From the cell containing the given text, extract its center point as [X, Y] coordinate. 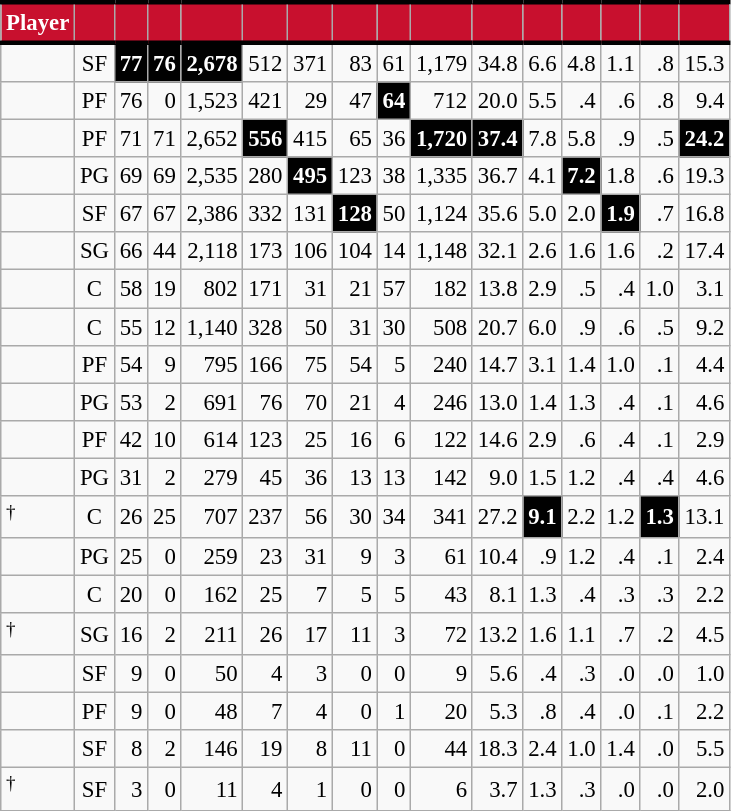
146 [212, 749]
495 [310, 176]
42 [130, 439]
23 [266, 557]
5.0 [542, 214]
47 [354, 101]
421 [266, 101]
58 [130, 289]
56 [310, 517]
1.8 [620, 176]
2,118 [212, 251]
341 [442, 517]
9.2 [704, 327]
4.5 [704, 634]
64 [394, 101]
128 [354, 214]
173 [266, 251]
7.2 [582, 176]
20.7 [497, 327]
9.1 [542, 517]
691 [212, 402]
122 [442, 439]
34.8 [497, 62]
280 [266, 176]
9.0 [497, 477]
508 [442, 327]
2.6 [542, 251]
1.5 [542, 477]
20.0 [497, 101]
1,148 [442, 251]
246 [442, 402]
371 [310, 62]
77 [130, 62]
6.6 [542, 62]
13.0 [497, 402]
512 [266, 62]
4.8 [582, 62]
66 [130, 251]
29 [310, 101]
Player [38, 22]
53 [130, 402]
5.8 [582, 139]
6.0 [542, 327]
328 [266, 327]
2,678 [212, 62]
17 [310, 634]
795 [212, 364]
24.2 [704, 139]
43 [442, 594]
104 [354, 251]
8.1 [497, 594]
4.4 [704, 364]
14.6 [497, 439]
240 [442, 364]
131 [310, 214]
19.3 [704, 176]
10 [164, 439]
83 [354, 62]
2,652 [212, 139]
707 [212, 517]
279 [212, 477]
34 [394, 517]
38 [394, 176]
182 [442, 289]
27.2 [497, 517]
3.7 [497, 789]
2,386 [212, 214]
13.8 [497, 289]
1,335 [442, 176]
75 [310, 364]
17.4 [704, 251]
5.3 [497, 712]
4.1 [542, 176]
211 [212, 634]
48 [212, 712]
7.8 [542, 139]
13.1 [704, 517]
10.4 [497, 557]
70 [310, 402]
9.4 [704, 101]
1,523 [212, 101]
162 [212, 594]
259 [212, 557]
55 [130, 327]
5.6 [497, 674]
171 [266, 289]
1,124 [442, 214]
415 [310, 139]
18.3 [497, 749]
802 [212, 289]
1,179 [442, 62]
15.3 [704, 62]
142 [442, 477]
332 [266, 214]
614 [212, 439]
14.7 [497, 364]
712 [442, 101]
45 [266, 477]
32.1 [497, 251]
14 [394, 251]
556 [266, 139]
16.8 [704, 214]
36.7 [497, 176]
57 [394, 289]
72 [442, 634]
13.2 [497, 634]
35.6 [497, 214]
237 [266, 517]
166 [266, 364]
1.9 [620, 214]
12 [164, 327]
37.4 [497, 139]
106 [310, 251]
2,535 [212, 176]
65 [354, 139]
1,720 [442, 139]
1,140 [212, 327]
